Locate the cell with the specified text and output its [X, Y] center coordinate. 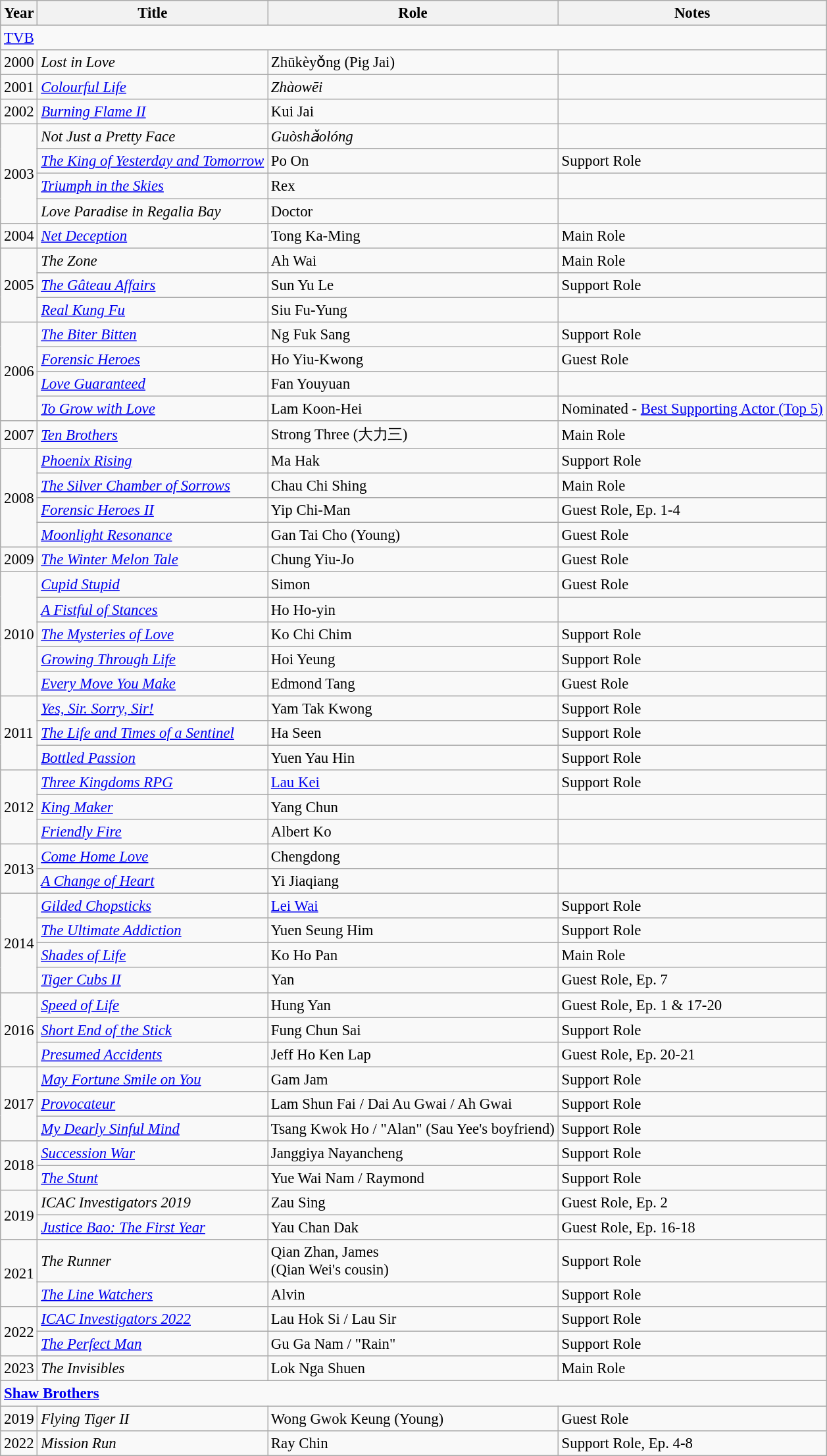
Gu Ga Nam / "Rain" [413, 1344]
Title [153, 13]
Mission Run [153, 1443]
TVB [413, 38]
The Winter Melon Tale [153, 560]
Hung Yan [413, 1005]
Colourful Life [153, 87]
2003 [19, 174]
2021 [19, 1273]
ICAC Investigators 2022 [153, 1319]
2010 [19, 634]
Kui Jai [413, 112]
2012 [19, 808]
May Fortune Smile on You [153, 1079]
Yes, Sir. Sorry, Sir! [153, 708]
Yan [413, 981]
Lau Kei [413, 783]
To Grow with Love [153, 408]
The Gâteau Affairs [153, 285]
Tiger Cubs II [153, 981]
2011 [19, 733]
The Zone [153, 260]
Ray Chin [413, 1443]
Ho Ho-yin [413, 610]
A Change of Heart [153, 881]
Yau Chan Dak [413, 1228]
Forensic Heroes II [153, 510]
Love Guaranteed [153, 384]
Speed of Life [153, 1005]
Bottled Passion [153, 758]
Guest Role, Ep. 7 [692, 981]
Not Just a Pretty Face [153, 137]
2008 [19, 498]
Support Role, Ep. 4-8 [692, 1443]
2001 [19, 87]
2013 [19, 869]
Yi Jiaqiang [413, 881]
Nominated - Best Supporting Actor (Top 5) [692, 408]
Net Deception [153, 235]
Phoenix Rising [153, 461]
Doctor [413, 211]
Cupid Stupid [153, 585]
Ten Brothers [153, 435]
Friendly Fire [153, 832]
2005 [19, 285]
Janggiya Nayancheng [413, 1153]
Lok Nga Shuen [413, 1369]
Every Move You Make [153, 683]
Fung Chun Sai [413, 1030]
The Ultimate Addiction [153, 931]
ICAC Investigators 2019 [153, 1203]
Lost in Love [153, 62]
Presumed Accidents [153, 1054]
Yam Tak Kwong [413, 708]
Zau Sing [413, 1203]
The Line Watchers [153, 1295]
The Stunt [153, 1178]
Growing Through Life [153, 659]
Forensic Heroes [153, 359]
2000 [19, 62]
Ma Hak [413, 461]
Sun Yu Le [413, 285]
Real Kung Fu [153, 310]
Shaw Brothers [413, 1394]
Three Kingdoms RPG [153, 783]
Hoi Yeung [413, 659]
Ho Yiu-Kwong [413, 359]
The Life and Times of a Sentinel [153, 733]
Chau Chi Shing [413, 486]
2016 [19, 1030]
Succession War [153, 1153]
The King of Yesterday and Tomorrow [153, 161]
Ah Wai [413, 260]
The Invisibles [153, 1369]
Year [19, 13]
Alvin [413, 1295]
Guest Role, Ep. 1-4 [692, 510]
Burning Flame II [153, 112]
Gam Jam [413, 1079]
Love Paradise in Regalia Bay [153, 211]
Short End of the Stick [153, 1030]
King Maker [153, 807]
Gilded Chopsticks [153, 906]
Albert Ko [413, 832]
Guòshǎolóng [413, 137]
Lei Wai [413, 906]
Rex [413, 186]
Ng Fuk Sang [413, 335]
Lam Koon-Hei [413, 408]
Ha Seen [413, 733]
Fan Youyuan [413, 384]
2023 [19, 1369]
Ko Chi Chim [413, 634]
Provocateur [153, 1104]
Yuen Seung Him [413, 931]
2006 [19, 372]
Yue Wai Nam / Raymond [413, 1178]
Tsang Kwok Ho / "Alan" (Sau Yee's boyfriend) [413, 1128]
Guest Role, Ep. 1 & 17-20 [692, 1005]
Lau Hok Si / Lau Sir [413, 1319]
Moonlight Resonance [153, 535]
2004 [19, 235]
Guest Role, Ep. 20-21 [692, 1054]
Edmond Tang [413, 683]
Tong Ka-Ming [413, 235]
Siu Fu-Yung [413, 310]
The Perfect Man [153, 1344]
2002 [19, 112]
Justice Bao: The First Year [153, 1228]
A Fistful of Stances [153, 610]
Come Home Love [153, 857]
Yuen Yau Hin [413, 758]
Yang Chun [413, 807]
Triumph in the Skies [153, 186]
My Dearly Sinful Mind [153, 1128]
Yip Chi-Man [413, 510]
Guest Role, Ep. 2 [692, 1203]
Guest Role, Ep. 16-18 [692, 1228]
Strong Three (大力三) [413, 435]
Wong Gwok Keung (Young) [413, 1419]
Zhàowēi [413, 87]
The Runner [153, 1261]
2014 [19, 943]
Chengdong [413, 857]
Jeff Ho Ken Lap [413, 1054]
Zhūkèyǒng (Pig Jai) [413, 62]
2017 [19, 1104]
2007 [19, 435]
Flying Tiger II [153, 1419]
2009 [19, 560]
Gan Tai Cho (Young) [413, 535]
Role [413, 13]
The Biter Bitten [153, 335]
Notes [692, 13]
2018 [19, 1165]
Ko Ho Pan [413, 956]
Chung Yiu-Jo [413, 560]
Lam Shun Fai / Dai Au Gwai / Ah Gwai [413, 1104]
The Silver Chamber of Sorrows [153, 486]
Simon [413, 585]
The Mysteries of Love [153, 634]
Po On [413, 161]
Qian Zhan, James(Qian Wei's cousin) [413, 1261]
Shades of Life [153, 956]
